Determine the [x, y] coordinate at the center of the cell enclosing the given text.  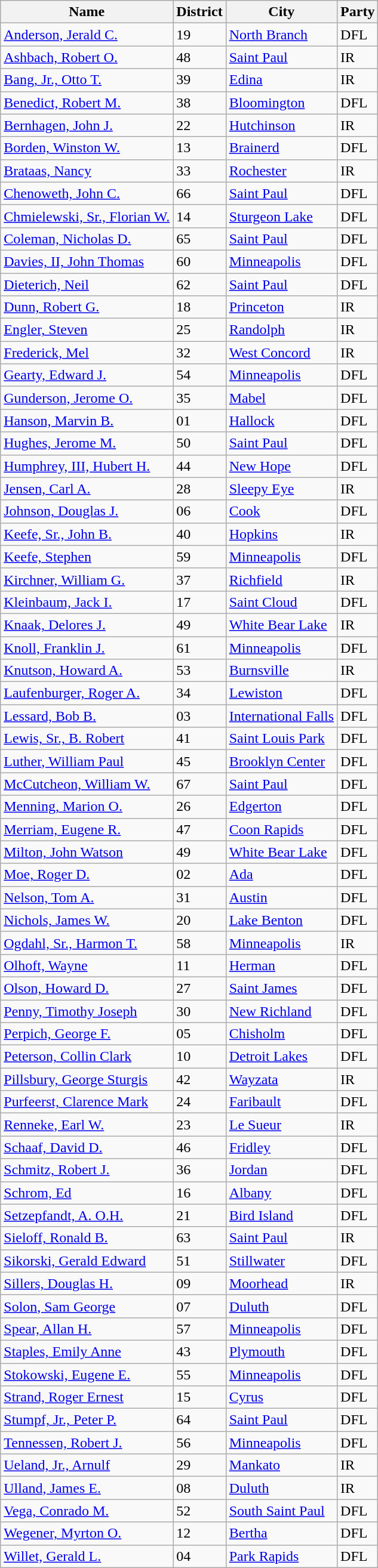
60 [199, 261]
Kirchner, William G. [87, 579]
Fridley [281, 1147]
01 [199, 421]
27 [199, 988]
Saint Cloud [281, 602]
11 [199, 965]
Herman [281, 965]
22 [199, 125]
Sturgeon Lake [281, 216]
37 [199, 579]
Spear, Allan H. [87, 1329]
67 [199, 784]
Purfeerst, Clarence Mark [87, 1102]
45 [199, 761]
Solon, Sam George [87, 1306]
Hallock [281, 421]
16 [199, 1193]
Coleman, Nicholas D. [87, 239]
Rochester [281, 171]
19 [199, 35]
42 [199, 1079]
54 [199, 375]
43 [199, 1351]
32 [199, 353]
Tennessen, Robert J. [87, 1443]
14 [199, 216]
Lake Benton [281, 920]
Bertha [281, 1533]
Kleinbaum, Jack I. [87, 602]
18 [199, 307]
Keefe, Sr., John B. [87, 534]
35 [199, 398]
Knaak, Delores J. [87, 625]
Party [358, 12]
Nichols, James W. [87, 920]
Johnson, Douglas J. [87, 511]
Frederick, Mel [87, 353]
66 [199, 193]
Milton, John Watson [87, 852]
Wegener, Myrton O. [87, 1533]
Ogdahl, Sr., Harmon T. [87, 943]
30 [199, 1011]
61 [199, 647]
Renneke, Earl W. [87, 1125]
25 [199, 330]
Gearty, Edward J. [87, 375]
Schmitz, Robert J. [87, 1170]
Menning, Marion O. [87, 807]
59 [199, 557]
58 [199, 943]
63 [199, 1238]
38 [199, 103]
Faribault [281, 1102]
Ashbach, Robert O. [87, 57]
Dunn, Robert G. [87, 307]
33 [199, 171]
13 [199, 148]
03 [199, 716]
Saint Louis Park [281, 739]
02 [199, 875]
Nelson, Tom A. [87, 897]
New Hope [281, 466]
Stillwater [281, 1261]
Laufenburger, Roger A. [87, 693]
Anderson, Jerald C. [87, 35]
44 [199, 466]
Mankato [281, 1465]
Brataas, Nancy [87, 171]
04 [199, 1556]
Stumpf, Jr., Peter P. [87, 1420]
Mabel [281, 398]
23 [199, 1125]
Moorhead [281, 1283]
Hughes, Jerome M. [87, 443]
Schaaf, David D. [87, 1147]
Lewis, Sr., B. Robert [87, 739]
Olson, Howard D. [87, 988]
24 [199, 1102]
Peterson, Collin Clark [87, 1057]
62 [199, 285]
Cyrus [281, 1397]
Lewiston [281, 693]
39 [199, 80]
Davies, II, John Thomas [87, 261]
09 [199, 1283]
Albany [281, 1193]
15 [199, 1397]
South Saint Paul [281, 1511]
Brooklyn Center [281, 761]
07 [199, 1306]
Engler, Steven [87, 330]
65 [199, 239]
Merriam, Eugene R. [87, 829]
Pillsbury, George Sturgis [87, 1079]
21 [199, 1215]
Setzepfandt, A. O.H. [87, 1215]
52 [199, 1511]
Penny, Timothy Joseph [87, 1011]
20 [199, 920]
Wayzata [281, 1079]
Knutson, Howard A. [87, 671]
Olhoft, Wayne [87, 965]
Name [87, 12]
55 [199, 1374]
Hopkins [281, 534]
McCutcheon, William W. [87, 784]
New Richland [281, 1011]
Ulland, James E. [87, 1488]
46 [199, 1147]
Chenoweth, John C. [87, 193]
36 [199, 1170]
51 [199, 1261]
Humphrey, III, Hubert H. [87, 466]
Richfield [281, 579]
North Branch [281, 35]
Cook [281, 511]
Lessard, Bob B. [87, 716]
Bernhagen, John J. [87, 125]
Knoll, Franklin J. [87, 647]
29 [199, 1465]
Saint James [281, 988]
Ada [281, 875]
City [281, 12]
Edgerton [281, 807]
Bang, Jr., Otto T. [87, 80]
West Concord [281, 353]
Brainerd [281, 148]
28 [199, 489]
06 [199, 511]
64 [199, 1420]
Perpich, George F. [87, 1034]
Jensen, Carl A. [87, 489]
Detroit Lakes [281, 1057]
Benedict, Robert M. [87, 103]
Bloomington [281, 103]
Le Sueur [281, 1125]
05 [199, 1034]
Vega, Conrado M. [87, 1511]
Chisholm [281, 1034]
Sillers, Douglas H. [87, 1283]
Gunderson, Jerome O. [87, 398]
Strand, Roger Ernest [87, 1397]
56 [199, 1443]
Staples, Emily Anne [87, 1351]
10 [199, 1057]
31 [199, 897]
41 [199, 739]
Ueland, Jr., Arnulf [87, 1465]
40 [199, 534]
12 [199, 1533]
26 [199, 807]
Chmielewski, Sr., Florian W. [87, 216]
Luther, William Paul [87, 761]
Sikorski, Gerald Edward [87, 1261]
Burnsville [281, 671]
Hanson, Marvin B. [87, 421]
Bird Island [281, 1215]
34 [199, 693]
Princeton [281, 307]
17 [199, 602]
International Falls [281, 716]
47 [199, 829]
Randolph [281, 330]
Park Rapids [281, 1556]
50 [199, 443]
Edina [281, 80]
53 [199, 671]
Borden, Winston W. [87, 148]
Plymouth [281, 1351]
Moe, Roger D. [87, 875]
Schrom, Ed [87, 1193]
57 [199, 1329]
Jordan [281, 1170]
Sieloff, Ronald B. [87, 1238]
Coon Rapids [281, 829]
Willet, Gerald L. [87, 1556]
Austin [281, 897]
48 [199, 57]
Keefe, Stephen [87, 557]
Stokowski, Eugene E. [87, 1374]
08 [199, 1488]
District [199, 12]
Sleepy Eye [281, 489]
Hutchinson [281, 125]
Dieterich, Neil [87, 285]
